Find where the given text appears and provide that cell's center as [x, y] coordinate. 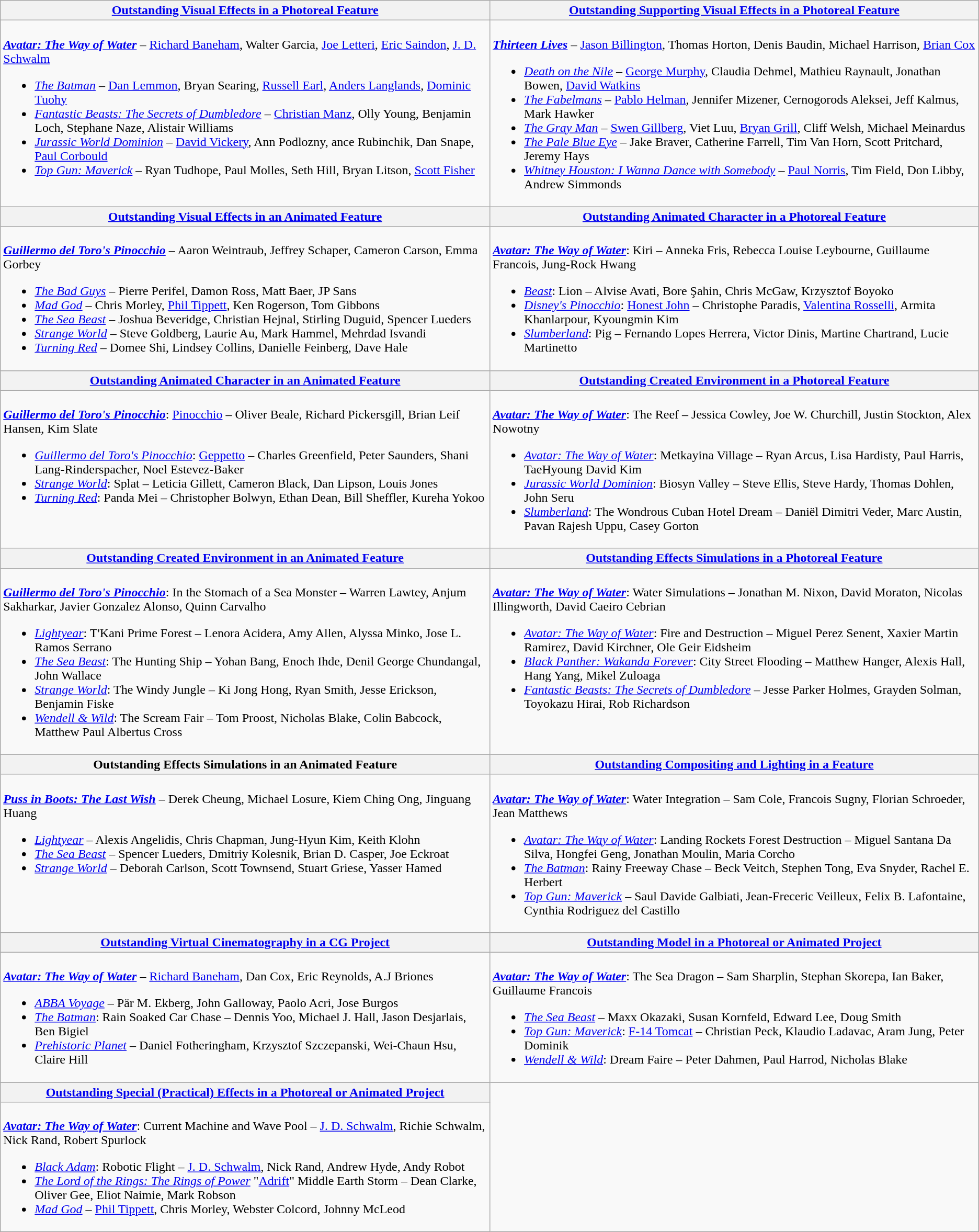
Outstanding Animated Character in a Photoreal Feature [734, 217]
Outstanding Created Environment in an Animated Feature [245, 558]
Outstanding Compositing and Lighting in a Feature [734, 764]
Outstanding Special (Practical) Effects in a Photoreal or Animated Project [245, 1092]
Outstanding Effects Simulations in a Photoreal Feature [734, 558]
Outstanding Virtual Cinematography in a CG Project [245, 942]
Outstanding Model in a Photoreal or Animated Project [734, 942]
Outstanding Effects Simulations in an Animated Feature [245, 764]
Outstanding Created Environment in a Photoreal Feature [734, 380]
Outstanding Visual Effects in an Animated Feature [245, 217]
Outstanding Animated Character in an Animated Feature [245, 380]
Outstanding Supporting Visual Effects in a Photoreal Feature [734, 10]
Outstanding Visual Effects in a Photoreal Feature [245, 10]
